Determine the [X, Y] coordinate at the center of the cell enclosing the given text.  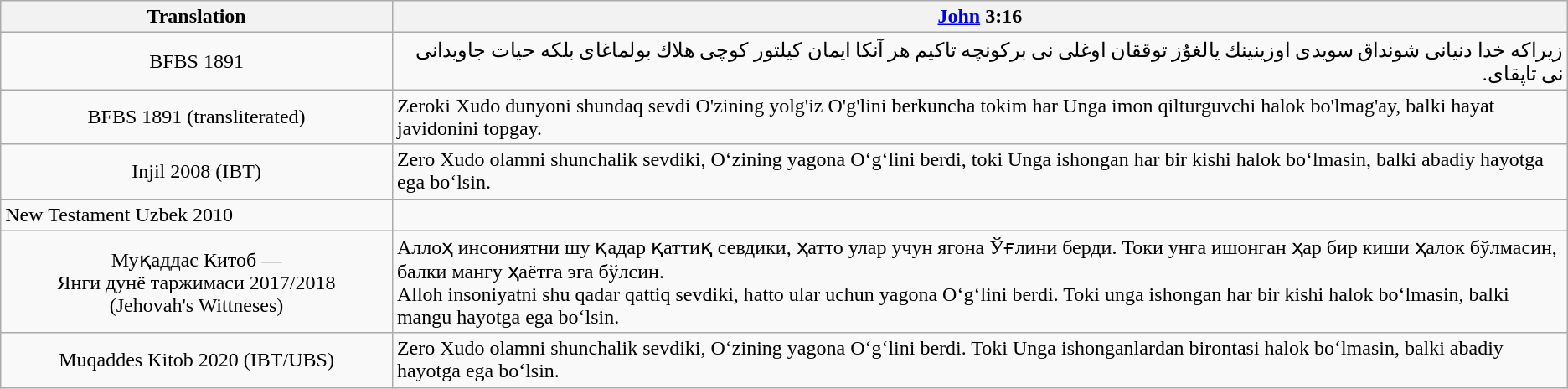
Injil 2008 (IBT) [197, 171]
John 3:16 [980, 17]
BFBS 1891 (transliterated) [197, 117]
New Testament Uzbek 2010 [197, 215]
زيراكە خدا دنيانى شونداق سويدى اوزينينك يالغۇز توققان اوغلى نى بركونچە تاكيم ھر ﺁنكا ايمان كيلتور كوچى ھلاك بولماغاى بلكە حيات جاويدانى نى تاپقاى. [980, 61]
BFBS 1891 [197, 61]
Translation [197, 17]
Muqaddes Kitob 2020 (IBT/UBS) [197, 360]
Муқаддас Китоб —Янги дунё таржимаси 2017/2018(Jehovah's Wittneses) [197, 282]
